Pinpoint the cell where the given text exists, returning its [x, y] midpoint coordinate. 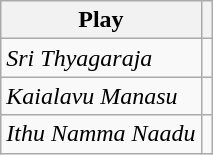
Play [101, 20]
Kaialavu Manasu [101, 96]
Sri Thyagaraja [101, 58]
Ithu Namma Naadu [101, 134]
